Locate the cell with the specified text and output its (x, y) center coordinate. 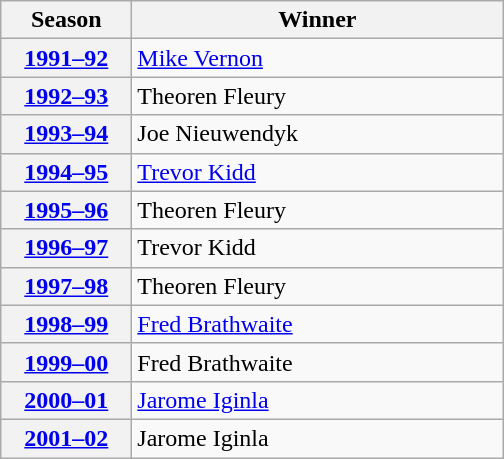
1991–92 (66, 58)
1998–99 (66, 324)
2000–01 (66, 400)
Winner (318, 20)
2001–02 (66, 438)
1999–00 (66, 362)
Mike Vernon (318, 58)
1997–98 (66, 286)
1992–93 (66, 96)
Season (66, 20)
1994–95 (66, 172)
Joe Nieuwendyk (318, 134)
1993–94 (66, 134)
1995–96 (66, 210)
1996–97 (66, 248)
